Locate the cell with the specified text and output its [X, Y] center coordinate. 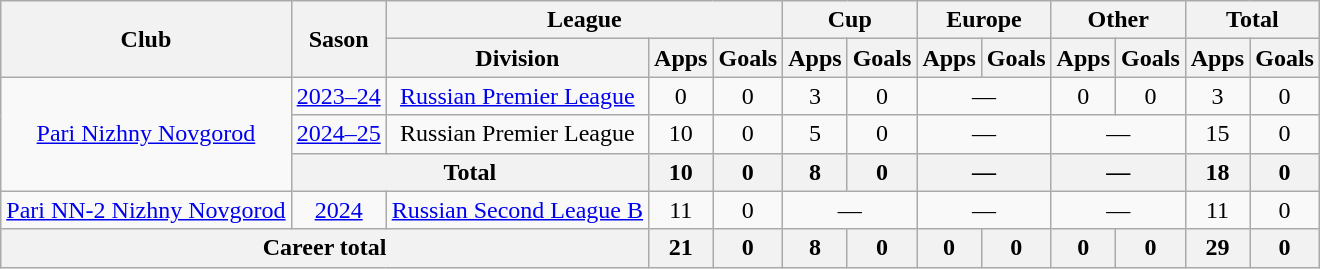
Division [517, 58]
2024–25 [338, 134]
Other [1118, 20]
15 [1217, 134]
29 [1217, 248]
Career total [325, 248]
Club [146, 39]
Europe [984, 20]
Pari Nizhny Novgorod [146, 134]
League [584, 20]
2024 [338, 210]
Sason [338, 39]
Cup [850, 20]
21 [681, 248]
18 [1217, 172]
Pari NN-2 Nizhny Novgorod [146, 210]
Russian Second League B [517, 210]
5 [815, 134]
2023–24 [338, 96]
